From the cell containing the given text, extract its center point as (x, y) coordinate. 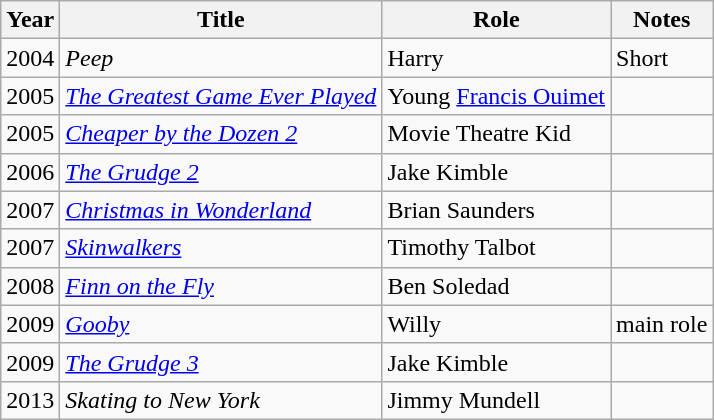
Movie Theatre Kid (496, 134)
2004 (30, 58)
Year (30, 20)
Ben Soledad (496, 286)
Christmas in Wonderland (221, 210)
Cheaper by the Dozen 2 (221, 134)
Finn on the Fly (221, 286)
Gooby (221, 324)
Notes (662, 20)
Brian Saunders (496, 210)
2013 (30, 400)
The Greatest Game Ever Played (221, 96)
Title (221, 20)
Peep (221, 58)
Jimmy Mundell (496, 400)
The Grudge 2 (221, 172)
Short (662, 58)
Willy (496, 324)
2006 (30, 172)
2008 (30, 286)
Skating to New York (221, 400)
The Grudge 3 (221, 362)
Harry (496, 58)
Skinwalkers (221, 248)
Role (496, 20)
Timothy Talbot (496, 248)
main role (662, 324)
Young Francis Ouimet (496, 96)
